Detect which cell encompasses the target text, then output its [x, y] center coordinate. 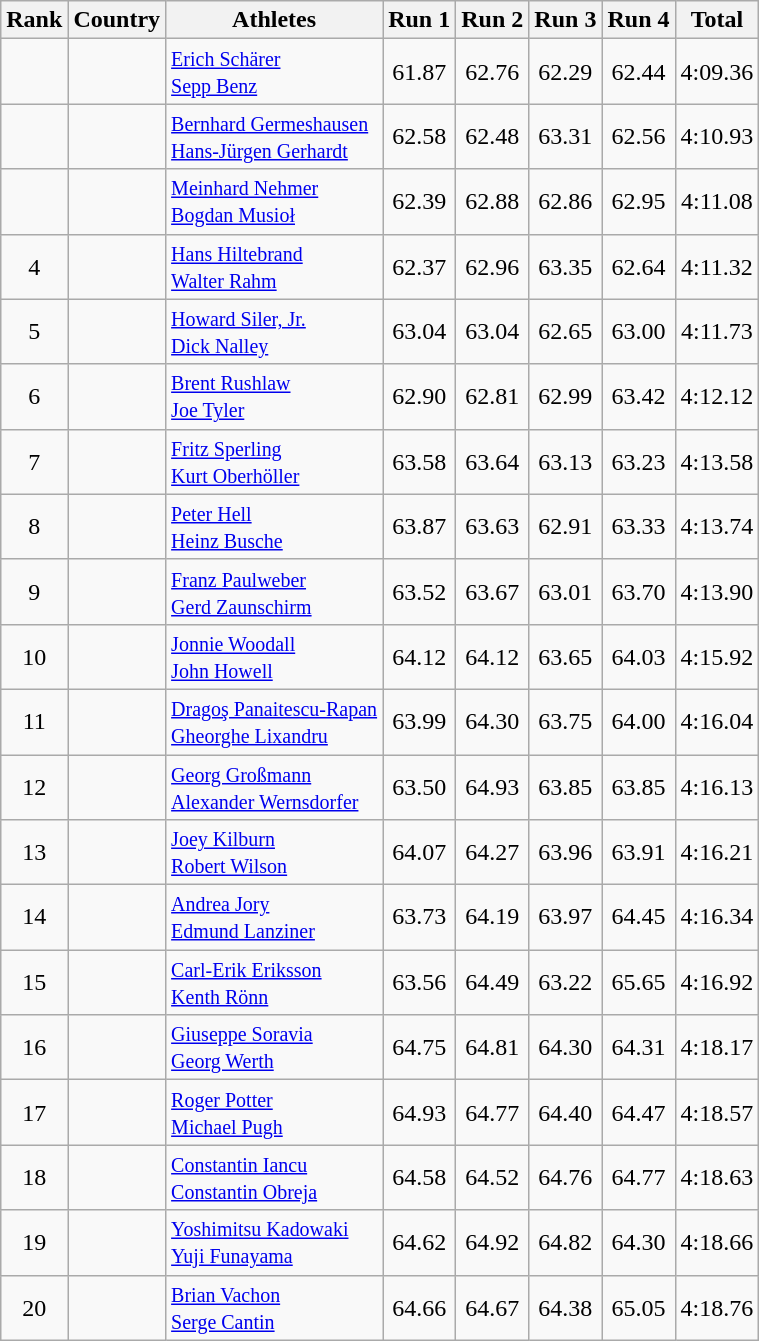
62.96 [492, 266]
Fritz Sperling Kurt Oberhöller [274, 462]
4:09.36 [717, 72]
4:16.34 [717, 918]
15 [34, 982]
64.03 [638, 656]
5 [34, 332]
4:18.17 [717, 1048]
63.56 [420, 982]
16 [34, 1048]
4:13.74 [717, 526]
4:11.32 [717, 266]
4:11.73 [717, 332]
63.99 [420, 722]
65.05 [638, 1308]
Franz Paulweber Gerd Zaunschirm [274, 592]
4:18.76 [717, 1308]
63.50 [420, 786]
Georg Großmann Alexander Wernsdorfer [274, 786]
Andrea Jory Edmund Lanziner [274, 918]
Run 1 [420, 20]
64.38 [566, 1308]
Erich Schärer Sepp Benz [274, 72]
Giuseppe Soravia Georg Werth [274, 1048]
64.75 [420, 1048]
63.97 [566, 918]
62.64 [638, 266]
Howard Siler, Jr. Dick Nalley [274, 332]
4:16.04 [717, 722]
4:11.08 [717, 202]
63.73 [420, 918]
Brent Rushlaw Joe Tyler [274, 396]
63.35 [566, 266]
64.40 [566, 1112]
12 [34, 786]
64.82 [566, 1242]
Jonnie Woodall John Howell [274, 656]
65.65 [638, 982]
Roger Potter Michael Pugh [274, 1112]
64.45 [638, 918]
63.87 [420, 526]
4:12.12 [717, 396]
62.95 [638, 202]
13 [34, 852]
61.87 [420, 72]
Run 4 [638, 20]
11 [34, 722]
Run 3 [566, 20]
62.65 [566, 332]
Yoshimitsu Kadowaki Yuji Funayama [274, 1242]
Hans Hiltebrand Walter Rahm [274, 266]
64.62 [420, 1242]
Total [717, 20]
62.58 [420, 136]
63.91 [638, 852]
63.33 [638, 526]
4:13.90 [717, 592]
18 [34, 1178]
62.29 [566, 72]
20 [34, 1308]
64.58 [420, 1178]
4:15.92 [717, 656]
62.76 [492, 72]
4:18.57 [717, 1112]
Run 2 [492, 20]
64.66 [420, 1308]
63.75 [566, 722]
63.64 [492, 462]
64.07 [420, 852]
63.42 [638, 396]
63.22 [566, 982]
63.23 [638, 462]
64.49 [492, 982]
Rank [34, 20]
Joey Kilburn Robert Wilson [274, 852]
62.56 [638, 136]
63.67 [492, 592]
4:16.21 [717, 852]
63.96 [566, 852]
64.19 [492, 918]
62.37 [420, 266]
Athletes [274, 20]
Bernhard Germeshausen Hans-Jürgen Gerhardt [274, 136]
62.91 [566, 526]
Brian Vachon Serge Cantin [274, 1308]
19 [34, 1242]
Meinhard Nehmer Bogdan Musioł [274, 202]
64.31 [638, 1048]
63.70 [638, 592]
63.63 [492, 526]
4:16.13 [717, 786]
63.58 [420, 462]
Constantin Iancu Constantin Obreja [274, 1178]
64.52 [492, 1178]
64.47 [638, 1112]
Dragoş Panaitescu-Rapan Gheorghe Lixandru [274, 722]
64.67 [492, 1308]
63.00 [638, 332]
64.81 [492, 1048]
62.39 [420, 202]
4:10.93 [717, 136]
4 [34, 266]
62.81 [492, 396]
62.99 [566, 396]
64.92 [492, 1242]
64.27 [492, 852]
4:18.66 [717, 1242]
4:18.63 [717, 1178]
62.48 [492, 136]
63.31 [566, 136]
4:13.58 [717, 462]
63.52 [420, 592]
63.65 [566, 656]
17 [34, 1112]
64.00 [638, 722]
14 [34, 918]
Country [117, 20]
4:16.92 [717, 982]
63.13 [566, 462]
64.76 [566, 1178]
63.01 [566, 592]
6 [34, 396]
9 [34, 592]
7 [34, 462]
62.86 [566, 202]
62.44 [638, 72]
Peter Hell Heinz Busche [274, 526]
10 [34, 656]
62.90 [420, 396]
8 [34, 526]
Carl-Erik Eriksson Kenth Rönn [274, 982]
62.88 [492, 202]
